Locate the cell with the specified text and output its [X, Y] center coordinate. 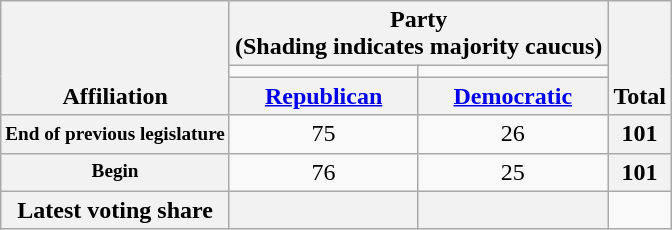
Total [640, 58]
Latest voting share [116, 210]
Republican [323, 96]
Democratic [513, 96]
26 [513, 134]
76 [323, 172]
Begin [116, 172]
Party (Shading indicates majority caucus) [418, 34]
End of previous legislature [116, 134]
75 [323, 134]
25 [513, 172]
Affiliation [116, 58]
